Scan for the cell matching the given text and deliver its (x, y) coordinate at center. 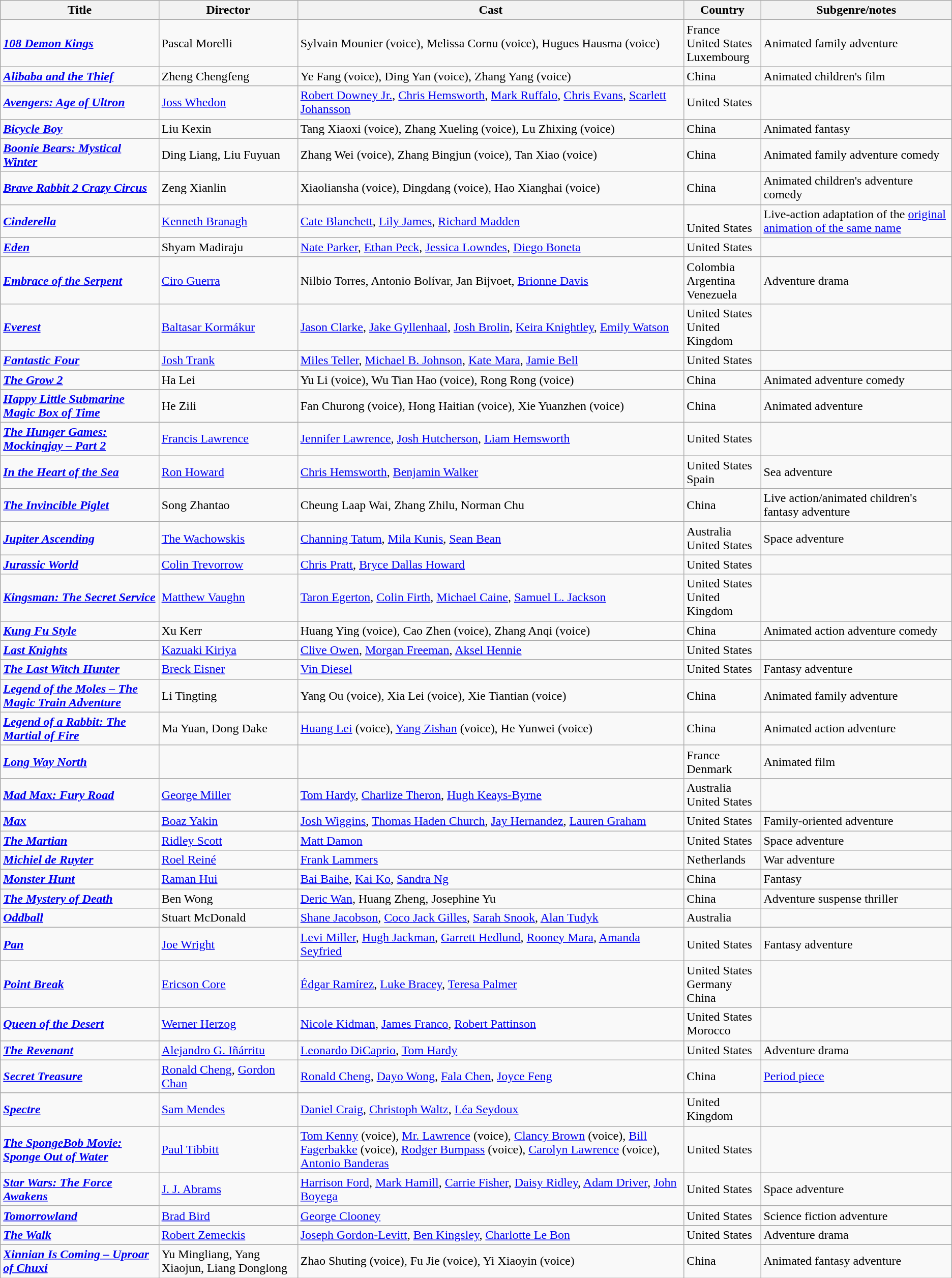
Brave Rabbit 2 Crazy Circus (79, 188)
Oddball (79, 918)
The Invincible Piglet (79, 506)
Chris Hemsworth, Benjamin Walker (491, 472)
Joss Whedon (228, 103)
Adventure suspense thriller (856, 899)
Live action/animated children's fantasy adventure (856, 506)
Title (79, 10)
Spectre (79, 1110)
Nate Parker, Ethan Peck, Jessica Lowndes, Diego Boneta (491, 247)
Josh Wiggins, Thomas Haden Church, Jay Hernandez, Lauren Graham (491, 821)
Robert Zemeckis (228, 1235)
Alibaba and the Thief (79, 76)
Jupiter Ascending (79, 538)
The Grow 2 (79, 380)
Vin Diesel (491, 669)
Cinderella (79, 221)
Subgenre/notes (856, 10)
The Hunger Games: Mockingjay – Part 2 (79, 439)
Animated fantasy (856, 129)
Kazuaki Kiriya (228, 650)
Joe Wright (228, 944)
Liu Kexin (228, 129)
Frank Lammers (491, 860)
Joseph Gordon-Levitt, Ben Kingsley, Charlotte Le Bon (491, 1235)
Josh Trank (228, 360)
Ben Wong (228, 899)
Shane Jacobson, Coco Jack Gilles, Sarah Snook, Alan Tudyk (491, 918)
Animated film (856, 762)
Tang Xiaoxi (voice), Zhang Xueling (voice), Lu Zhixing (voice) (491, 129)
Live-action adaptation of the original animation of the same name (856, 221)
The SpongeBob Movie: Sponge Out of Water (79, 1149)
United Kingdom (722, 1110)
Boaz Yakin (228, 821)
The Walk (79, 1235)
Song Zhantao (228, 506)
Deric Wan, Huang Zheng, Josephine Yu (491, 899)
Animated children's adventure comedy (856, 188)
Legend of the Moles – The Magic Train Adventure (79, 696)
Ron Howard (228, 472)
Boonie Bears: Mystical Winter (79, 155)
Monster Hunt (79, 879)
Huang Ying (voice), Cao Zhen (voice), Zhang Anqi (voice) (491, 631)
Fantastic Four (79, 360)
Point Break (79, 984)
United StatesGermanyChina (722, 984)
FranceUnited StatesLuxembourg (722, 43)
Ronald Cheng, Dayo Wong, Fala Chen, Joyce Feng (491, 1076)
Animated family adventure comedy (856, 155)
Matt Damon (491, 841)
Breck Eisner (228, 669)
Embrace of the Serpent (79, 280)
Animated adventure (856, 406)
Sam Mendes (228, 1110)
Chris Pratt, Bryce Dallas Howard (491, 564)
Matthew Vaughn (228, 598)
Zhang Wei (voice), Zhang Bingjun (voice), Tan Xiao (voice) (491, 155)
Levi Miller, Hugh Jackman, Garrett Hedlund, Rooney Mara, Amanda Seyfried (491, 944)
Kung Fu Style (79, 631)
United StatesMorocco (722, 1024)
Werner Herzog (228, 1024)
Stuart McDonald (228, 918)
Zheng Chengfeng (228, 76)
Ronald Cheng, Gordon Chan (228, 1076)
Ma Yuan, Dong Dake (228, 728)
Animated action adventure comedy (856, 631)
He Zili (228, 406)
Sylvain Mounier (voice), Melissa Cornu (voice), Hugues Hausma (voice) (491, 43)
Zhao Shuting (voice), Fu Jie (voice), Yi Xiaoyin (voice) (491, 1261)
Clive Owen, Morgan Freeman, Aksel Hennie (491, 650)
Jason Clarke, Jake Gyllenhaal, Josh Brolin, Keira Knightley, Emily Watson (491, 327)
Roel Reiné (228, 860)
FranceDenmark (722, 762)
Fan Churong (voice), Hong Haitian (voice), Xie Yuanzhen (voice) (491, 406)
Country (722, 10)
Jennifer Lawrence, Josh Hutcherson, Liam Hemsworth (491, 439)
Daniel Craig, Christoph Waltz, Léa Seydoux (491, 1110)
Eden (79, 247)
Last Knights (79, 650)
Taron Egerton, Colin Firth, Michael Caine, Samuel L. Jackson (491, 598)
Legend of a Rabbit: The Martial of Fire (79, 728)
Leonardo DiCaprio, Tom Hardy (491, 1050)
ColombiaArgentinaVenezuela (722, 280)
Ding Liang, Liu Fuyuan (228, 155)
Yu Li (voice), Wu Tian Hao (voice), Rong Rong (voice) (491, 380)
Xinnian Is Coming – Uproar of Chuxi (79, 1261)
George Miller (228, 794)
The Revenant (79, 1050)
Brad Bird (228, 1215)
Michiel de Ruyter (79, 860)
George Clooney (491, 1215)
Animated children's film (856, 76)
Kingsman: The Secret Service (79, 598)
Kenneth Branagh (228, 221)
Tomorrowland (79, 1215)
Channing Tatum, Mila Kunis, Sean Bean (491, 538)
Jurassic World (79, 564)
Yu Mingliang, Yang Xiaojun, Liang Donglong (228, 1261)
Animated action adventure (856, 728)
Animated fantasy adventure (856, 1261)
Animated adventure comedy (856, 380)
Ridley Scott (228, 841)
The Last Witch Hunter (79, 669)
Robert Downey Jr., Chris Hemsworth, Mark Ruffalo, Chris Evans, Scarlett Johansson (491, 103)
Queen of the Desert (79, 1024)
Secret Treasure (79, 1076)
Pan (79, 944)
Star Wars: The Force Awakens (79, 1189)
Mad Max: Fury Road (79, 794)
Ciro Guerra (228, 280)
Nicole Kidman, James Franco, Robert Pattinson (491, 1024)
Baltasar Kormákur (228, 327)
Avengers: Age of Ultron (79, 103)
Li Tingting (228, 696)
Science fiction adventure (856, 1215)
Period piece (856, 1076)
Tom Hardy, Charlize Theron, Hugh Keays-Byrne (491, 794)
Nilbio Torres, Antonio Bolívar, Jan Bijvoet, Brionne Davis (491, 280)
Alejandro G. Iñárritu (228, 1050)
Ha Lei (228, 380)
Everest (79, 327)
War adventure (856, 860)
Raman Hui (228, 879)
Xu Kerr (228, 631)
The Martian (79, 841)
Happy Little Submarine Magic Box of Time (79, 406)
Édgar Ramírez, Luke Bracey, Teresa Palmer (491, 984)
Director (228, 10)
Miles Teller, Michael B. Johnson, Kate Mara, Jamie Bell (491, 360)
Pascal Morelli (228, 43)
Max (79, 821)
Family-oriented adventure (856, 821)
Bicycle Boy (79, 129)
Xiaoliansha (voice), Dingdang (voice), Hao Xianghai (voice) (491, 188)
Shyam Madiraju (228, 247)
The Mystery of Death (79, 899)
Fantasy (856, 879)
Cate Blanchett, Lily James, Richard Madden (491, 221)
United StatesSpain (722, 472)
J. J. Abrams (228, 1189)
Australia (722, 918)
Bai Baihe, Kai Ko, Sandra Ng (491, 879)
In the Heart of the Sea (79, 472)
Cheung Laap Wai, Zhang Zhilu, Norman Chu (491, 506)
Long Way North (79, 762)
108 Demon Kings (79, 43)
Zeng Xianlin (228, 188)
Ericson Core (228, 984)
Paul Tibbitt (228, 1149)
Netherlands (722, 860)
Yang Ou (voice), Xia Lei (voice), Xie Tiantian (voice) (491, 696)
Colin Trevorrow (228, 564)
The Wachowskis (228, 538)
Cast (491, 10)
Ye Fang (voice), Ding Yan (voice), Zhang Yang (voice) (491, 76)
Sea adventure (856, 472)
Huang Lei (voice), Yang Zishan (voice), He Yunwei (voice) (491, 728)
Francis Lawrence (228, 439)
Harrison Ford, Mark Hamill, Carrie Fisher, Daisy Ridley, Adam Driver, John Boyega (491, 1189)
